Capture the cell that displays the provided text and extract its (x, y) central coordinate. 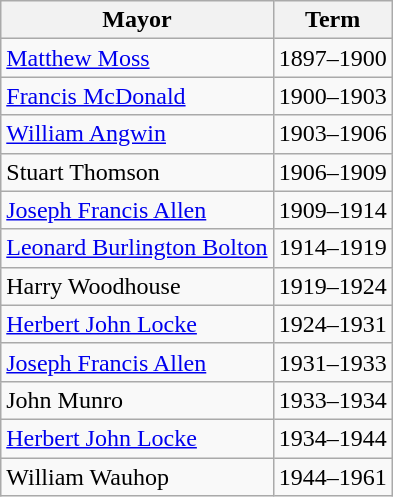
1944–1961 (332, 477)
Mayor (137, 20)
Harry Woodhouse (137, 286)
1903–1906 (332, 134)
1934–1944 (332, 438)
1906–1909 (332, 172)
1933–1934 (332, 400)
Leonard Burlington Bolton (137, 248)
William Wauhop (137, 477)
William Angwin (137, 134)
1900–1903 (332, 96)
John Munro (137, 400)
Term (332, 20)
1931–1933 (332, 362)
1914–1919 (332, 248)
Francis McDonald (137, 96)
1924–1931 (332, 324)
1919–1924 (332, 286)
Matthew Moss (137, 58)
1909–1914 (332, 210)
Stuart Thomson (137, 172)
1897–1900 (332, 58)
